Determine the [X, Y] coordinate at the center of the cell enclosing the given text.  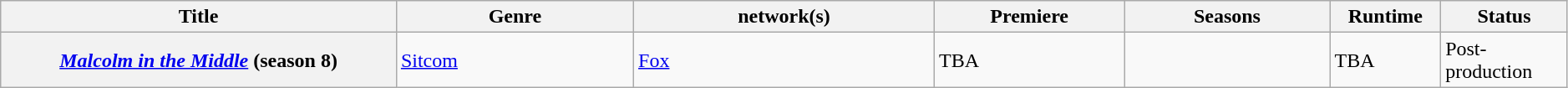
Runtime [1385, 17]
Title [199, 17]
Post-production [1505, 60]
Status [1505, 17]
Sitcom [515, 60]
Premiere [1029, 17]
Malcolm in the Middle (season 8) [199, 60]
Seasons [1227, 17]
network(s) [784, 17]
Genre [515, 17]
Fox [784, 60]
